From the cell containing the given text, extract its center point as [X, Y] coordinate. 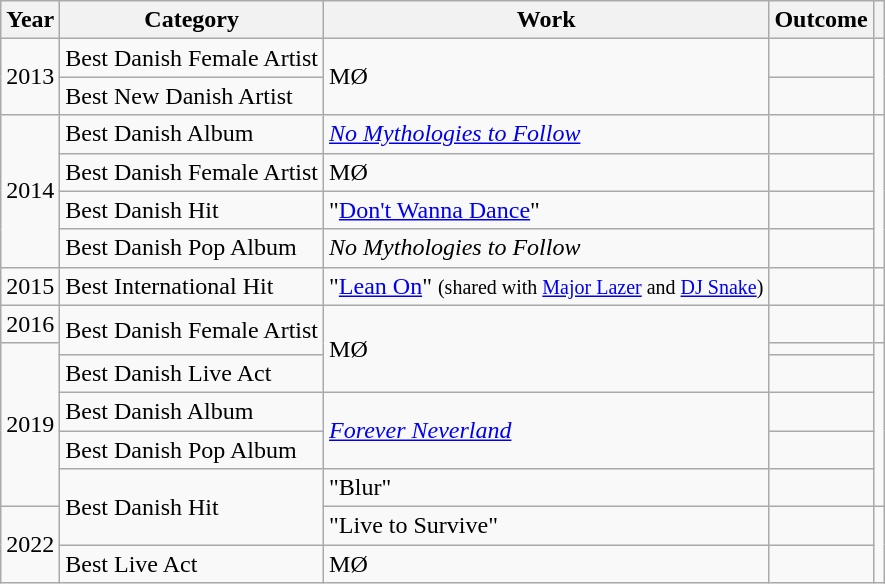
Work [546, 20]
2015 [30, 286]
Best Live Act [192, 564]
2019 [30, 424]
Best New Danish Artist [192, 96]
2022 [30, 545]
"Lean On" (shared with Major Lazer and DJ Snake) [546, 286]
Forever Neverland [546, 430]
Outcome [821, 20]
"Don't Wanna Dance" [546, 210]
Best International Hit [192, 286]
Best Danish Live Act [192, 373]
2013 [30, 77]
"Blur" [546, 488]
2014 [30, 191]
Year [30, 20]
Category [192, 20]
"Live to Survive" [546, 526]
2016 [30, 324]
